Search for the cell housing the specified text and yield its (X, Y) center coordinate. 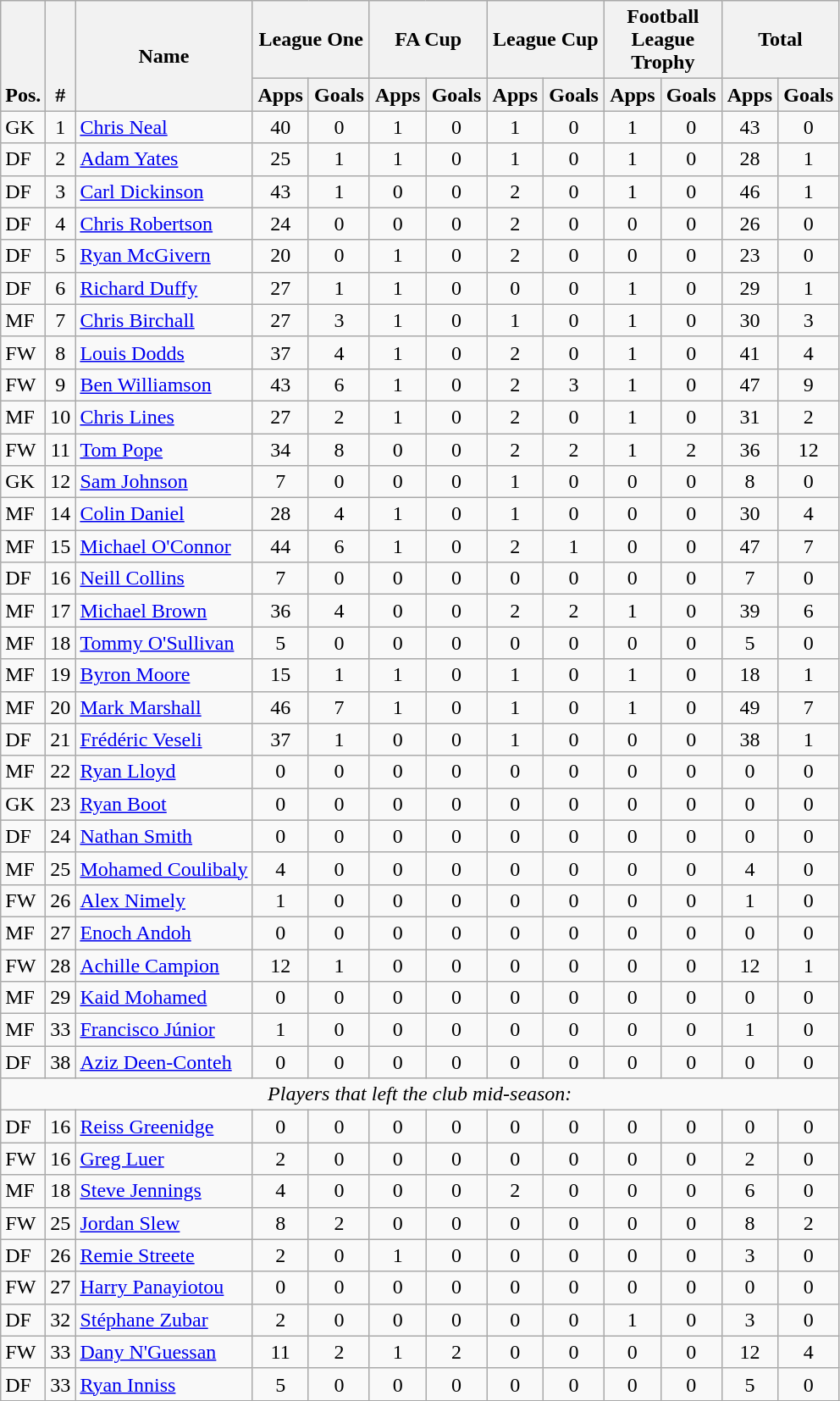
Michael Brown (164, 611)
32 (61, 1320)
41 (750, 352)
Byron Moore (164, 675)
Total (781, 40)
League One (312, 40)
Players that left the club mid-season: (420, 1094)
14 (61, 514)
Tom Pope (164, 450)
Richard Duffy (164, 288)
Chris Lines (164, 417)
Stéphane Zubar (164, 1320)
31 (750, 417)
Ryan Boot (164, 804)
Reiss Greenidge (164, 1127)
17 (61, 611)
49 (750, 707)
Remie Streete (164, 1255)
Greg Luer (164, 1159)
Francisco Júnior (164, 1030)
Ben Williamson (164, 385)
Chris Birchall (164, 320)
Achille Campion (164, 965)
Steve Jennings (164, 1191)
Chris Robertson (164, 224)
Aziz Deen-Conteh (164, 1062)
Colin Daniel (164, 514)
Ryan Inniss (164, 1384)
Football League Trophy (664, 40)
Tommy O'Sullivan (164, 643)
Neill Collins (164, 579)
League Cup (545, 40)
Carl Dickinson (164, 191)
44 (281, 546)
Michael O'Connor (164, 546)
19 (61, 675)
Louis Dodds (164, 352)
21 (61, 739)
Mark Marshall (164, 707)
Mohamed Coulibaly (164, 868)
39 (750, 611)
Ryan McGivern (164, 256)
Frédéric Veseli (164, 739)
Sam Johnson (164, 482)
Harry Panayiotou (164, 1287)
Chris Neal (164, 127)
Enoch Andoh (164, 933)
Dany N'Guessan (164, 1352)
FA Cup (428, 40)
40 (281, 127)
Nathan Smith (164, 836)
Alex Nimely (164, 900)
Adam Yates (164, 159)
Name (164, 56)
22 (61, 772)
Kaid Mohamed (164, 998)
34 (281, 450)
Ryan Lloyd (164, 772)
Pos. (24, 56)
Jordan Slew (164, 1223)
10 (61, 417)
# (61, 56)
